Detect which cell encompasses the target text, then output its (X, Y) center coordinate. 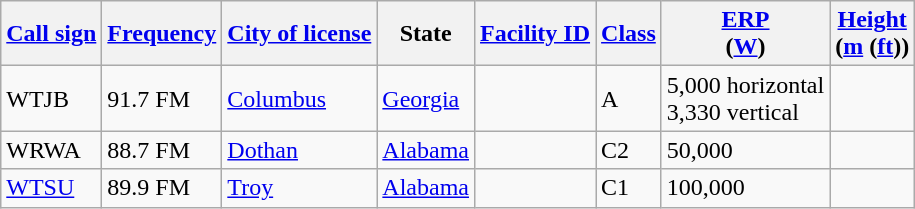
5,000 horizontal3,330 vertical (745, 98)
Class (629, 34)
50,000 (745, 150)
C1 (629, 188)
C2 (629, 150)
Georgia (426, 98)
WRWA (52, 150)
WTSU (52, 188)
89.9 FM (162, 188)
ERP(W) (745, 34)
Call sign (52, 34)
Frequency (162, 34)
88.7 FM (162, 150)
A (629, 98)
Facility ID (536, 34)
Height(m (ft)) (872, 34)
Troy (300, 188)
100,000 (745, 188)
Columbus (300, 98)
WTJB (52, 98)
State (426, 34)
City of license (300, 34)
Dothan (300, 150)
91.7 FM (162, 98)
